Search for the cell housing the specified text and yield its [X, Y] center coordinate. 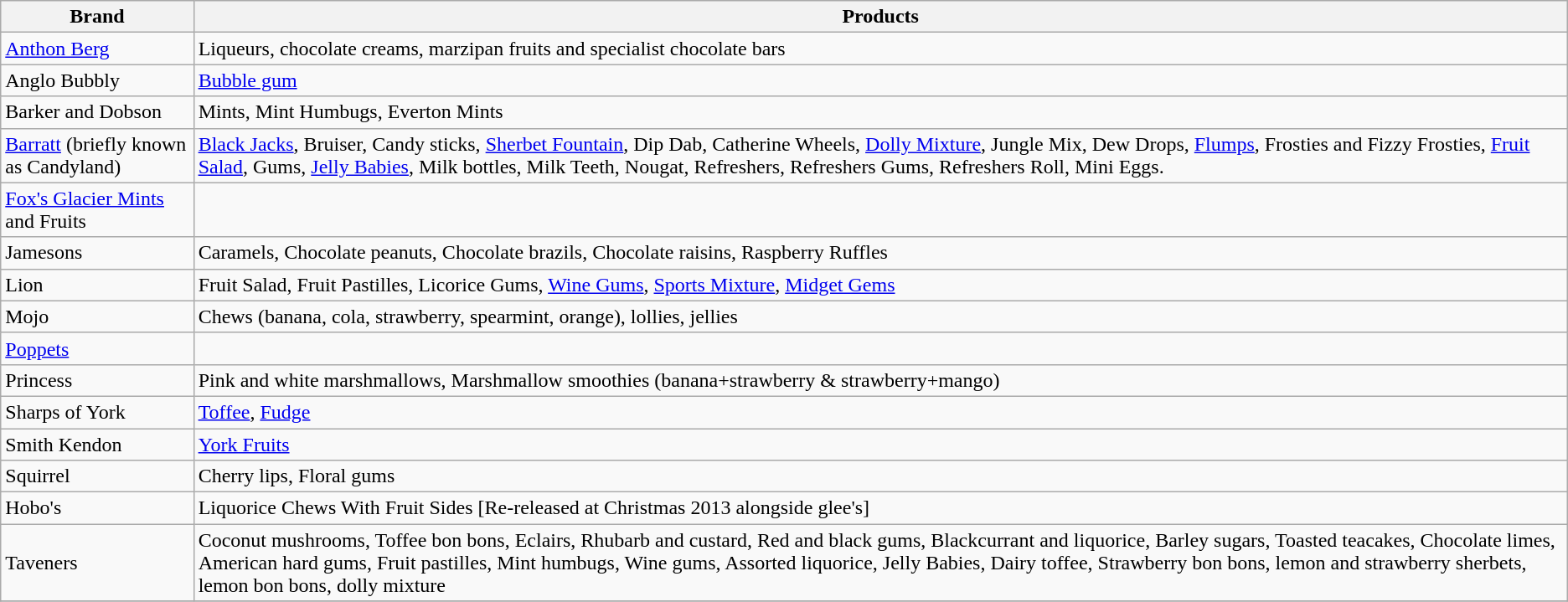
Liquorice Chews With Fruit Sides [Re-released at Christmas 2013 alongside glee's] [880, 508]
Toffee, Fudge [880, 412]
Lion [97, 285]
Bubble gum [880, 80]
Princess [97, 380]
Cherry lips, Floral gums [880, 476]
Products [880, 17]
Liqueurs, chocolate creams, marzipan fruits and specialist chocolate bars [880, 49]
Mojo [97, 316]
Anthon Berg [97, 49]
Fox's Glacier Mints and Fruits [97, 209]
Jamesons [97, 253]
York Fruits [880, 445]
Chews (banana, cola, strawberry, spearmint, orange), lollies, jellies [880, 316]
Taveners [97, 563]
Sharps of York [97, 412]
Squirrel [97, 476]
Mints, Mint Humbugs, Everton Mints [880, 112]
Pink and white marshmallows, Marshmallow smoothies (banana+strawberry & strawberry+mango) [880, 380]
Anglo Bubbly [97, 80]
Barratt (briefly known as Candyland) [97, 156]
Smith Kendon [97, 445]
Brand [97, 17]
Barker and Dobson [97, 112]
Caramels, Chocolate peanuts, Chocolate brazils, Chocolate raisins, Raspberry Ruffles [880, 253]
Fruit Salad, Fruit Pastilles, Licorice Gums, Wine Gums, Sports Mixture, Midget Gems [880, 285]
Poppets [97, 348]
Hobo's [97, 508]
